For the text-containing cell, return its midpoint in [X, Y] coordinate format. 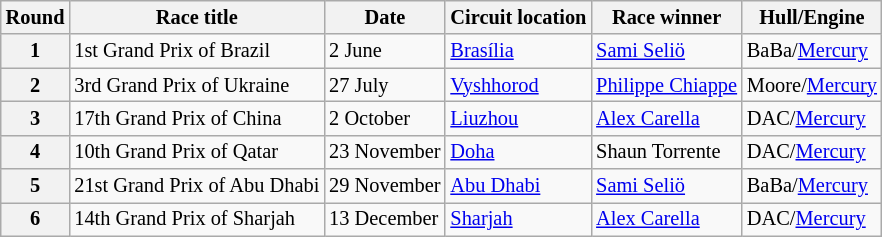
2 [36, 85]
1st Grand Prix of Brazil [196, 51]
Shaun Torrente [666, 152]
17th Grand Prix of China [196, 118]
4 [36, 152]
27 July [384, 85]
Doha [518, 152]
Brasília [518, 51]
21st Grand Prix of Abu Dhabi [196, 186]
29 November [384, 186]
Race title [196, 17]
Moore/Mercury [812, 85]
Liuzhou [518, 118]
Race winner [666, 17]
Philippe Chiappe [666, 85]
2 June [384, 51]
Round [36, 17]
10th Grand Prix of Qatar [196, 152]
Date [384, 17]
Circuit location [518, 17]
Sharjah [518, 219]
3 [36, 118]
2 October [384, 118]
Abu Dhabi [518, 186]
1 [36, 51]
6 [36, 219]
23 November [384, 152]
3rd Grand Prix of Ukraine [196, 85]
14th Grand Prix of Sharjah [196, 219]
Vyshhorod [518, 85]
Hull/Engine [812, 17]
5 [36, 186]
13 December [384, 219]
